Scan for the cell matching the given text and deliver its (x, y) coordinate at center. 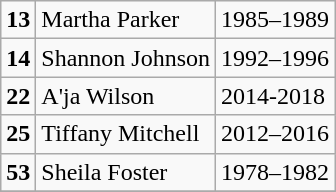
Sheila Foster (126, 172)
13 (18, 20)
2014-2018 (276, 96)
1992–1996 (276, 58)
53 (18, 172)
Shannon Johnson (126, 58)
Martha Parker (126, 20)
14 (18, 58)
2012–2016 (276, 134)
1978–1982 (276, 172)
25 (18, 134)
Tiffany Mitchell (126, 134)
22 (18, 96)
1985–1989 (276, 20)
A'ja Wilson (126, 96)
